Locate the cell with the specified text and output its (x, y) center coordinate. 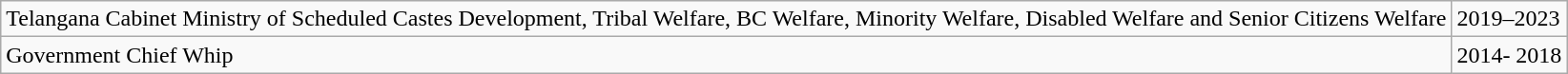
2019–2023 (1509, 19)
Government Chief Whip (727, 55)
2014- 2018 (1509, 55)
